Find where the given text appears and provide that cell's center as (X, Y) coordinate. 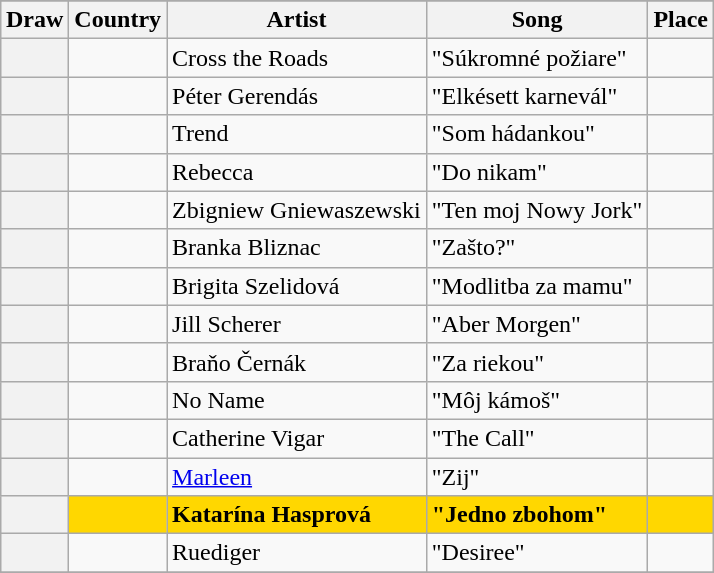
Country (118, 20)
Ruediger (297, 553)
Artist (297, 20)
"Súkromné požiare" (537, 58)
Zbigniew Gniewaszewski (297, 210)
Braňo Černák (297, 362)
"The Call" (537, 438)
Branka Bliznac (297, 248)
"Jedno zbohom" (537, 515)
"Aber Morgen" (537, 324)
No Name (297, 400)
"Som hádankou" (537, 134)
Marleen (297, 477)
Rebecca (297, 172)
"Modlitba za mamu" (537, 286)
Katarína Hasprová (297, 515)
"Desiree" (537, 553)
Brigita Szelidová (297, 286)
"Ten moj Nowy Jork" (537, 210)
Péter Gerendás (297, 96)
Jill Scherer (297, 324)
"Do nikam" (537, 172)
Draw (34, 20)
Place (681, 20)
"Za riekou" (537, 362)
"Zašto?" (537, 248)
Trend (297, 134)
"Elkésett karnevál" (537, 96)
Catherine Vigar (297, 438)
"Zij" (537, 477)
Cross the Roads (297, 58)
Song (537, 20)
"Môj kámoš" (537, 400)
